Output the [x, y] coordinate of the center of the cell containing the given text.  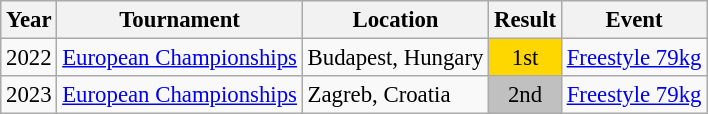
2023 [29, 95]
Result [526, 20]
2nd [526, 95]
Location [395, 20]
1st [526, 58]
Zagreb, Croatia [395, 95]
2022 [29, 58]
Year [29, 20]
Event [634, 20]
Budapest, Hungary [395, 58]
Tournament [180, 20]
